Find where the given text appears and provide that cell's center as (x, y) coordinate. 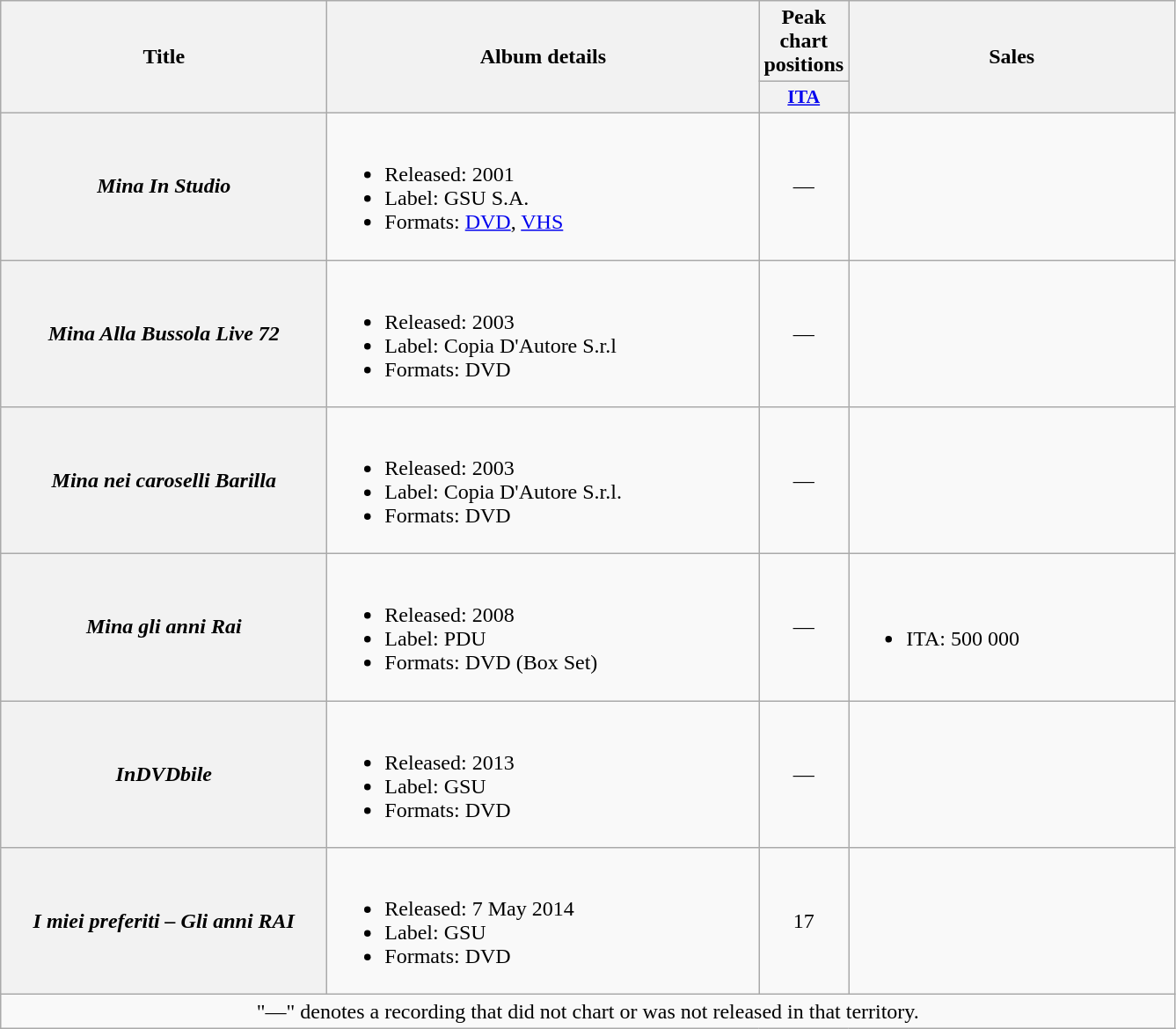
Mina nei caroselli Barilla (164, 480)
Released: 7 May 2014Label: GSUFormats: DVD (544, 922)
ITA (804, 98)
Peakchartpositions (804, 41)
Released: 2001Label: GSU S.A.Formats: DVD, VHS (544, 186)
Album details (544, 57)
Mina gli anni Rai (164, 628)
I miei preferiti – Gli anni RAI (164, 922)
17 (804, 922)
InDVDbile (164, 774)
Mina Alla Bussola Live 72 (164, 334)
Released: 2003Label: Copia D'Autore S.r.l.Formats: DVD (544, 480)
Released: 2013Label: GSUFormats: DVD (544, 774)
Released: 2008Label: PDUFormats: DVD (Box Set) (544, 628)
ITA: 500 000 (1012, 628)
Sales (1012, 57)
Mina In Studio (164, 186)
"—" denotes a recording that did not chart or was not released in that territory. (588, 1011)
Title (164, 57)
Released: 2003Label: Copia D'Autore S.r.lFormats: DVD (544, 334)
